From the cell containing the given text, extract its center point as (x, y) coordinate. 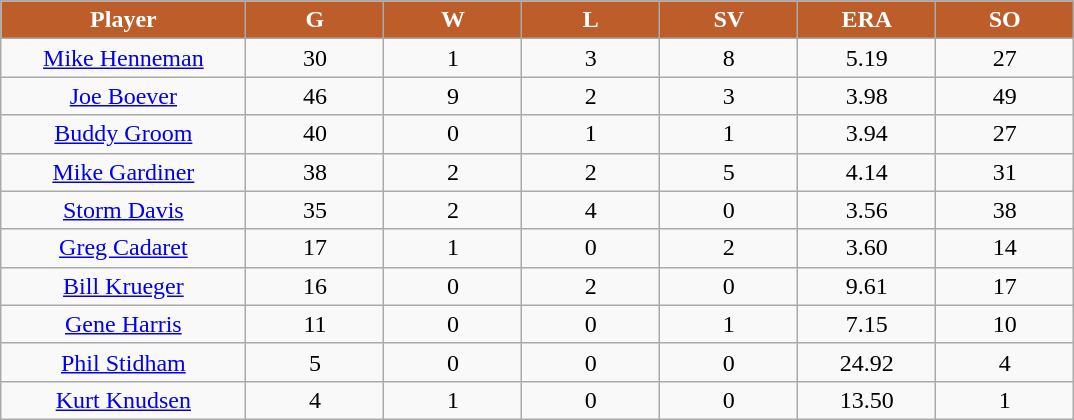
30 (315, 58)
49 (1005, 96)
Greg Cadaret (124, 248)
14 (1005, 248)
10 (1005, 324)
Mike Gardiner (124, 172)
11 (315, 324)
3.56 (867, 210)
Storm Davis (124, 210)
Player (124, 20)
Kurt Knudsen (124, 400)
W (453, 20)
Buddy Groom (124, 134)
SO (1005, 20)
3.60 (867, 248)
35 (315, 210)
Joe Boever (124, 96)
31 (1005, 172)
Mike Henneman (124, 58)
8 (729, 58)
ERA (867, 20)
SV (729, 20)
G (315, 20)
9.61 (867, 286)
3.98 (867, 96)
40 (315, 134)
24.92 (867, 362)
3.94 (867, 134)
Phil Stidham (124, 362)
7.15 (867, 324)
Gene Harris (124, 324)
5.19 (867, 58)
Bill Krueger (124, 286)
13.50 (867, 400)
16 (315, 286)
4.14 (867, 172)
L (591, 20)
9 (453, 96)
46 (315, 96)
